Provide the (x, y) coordinate of the cell's center where the given text is located.  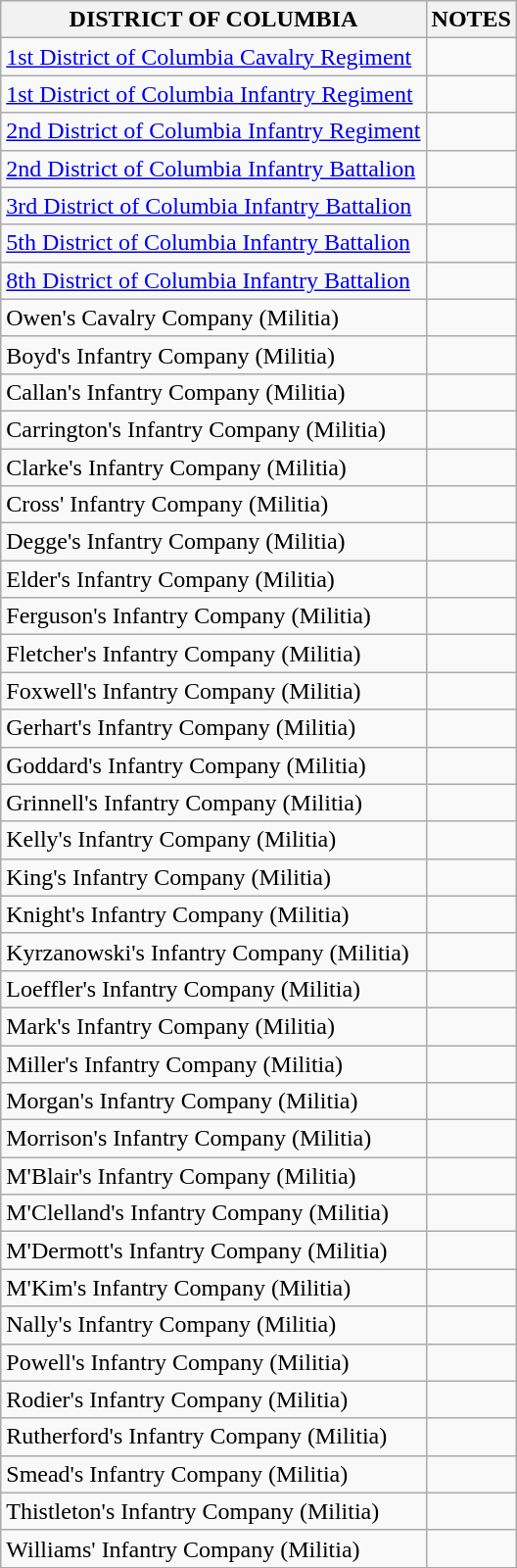
Goddard's Infantry Company (Militia) (213, 765)
M'Clelland's Infantry Company (Militia) (213, 1213)
Powell's Infantry Company (Militia) (213, 1362)
Loeffler's Infantry Company (Militia) (213, 989)
Rodier's Infantry Company (Militia) (213, 1399)
M'Kim's Infantry Company (Militia) (213, 1288)
Owen's Cavalry Company (Militia) (213, 318)
King's Infantry Company (Militia) (213, 877)
3rd District of Columbia Infantry Battalion (213, 206)
Callan's Infantry Company (Militia) (213, 392)
Carrington's Infantry Company (Militia) (213, 429)
Miller's Infantry Company (Militia) (213, 1063)
Boyd's Infantry Company (Militia) (213, 355)
Kyrzanowski's Infantry Company (Militia) (213, 952)
Clarke's Infantry Company (Militia) (213, 467)
M'Dermott's Infantry Company (Militia) (213, 1250)
Kelly's Infantry Company (Militia) (213, 840)
5th District of Columbia Infantry Battalion (213, 243)
1st District of Columbia Cavalry Regiment (213, 57)
M'Blair's Infantry Company (Militia) (213, 1176)
2nd District of Columbia Infantry Battalion (213, 169)
Grinnell's Infantry Company (Militia) (213, 803)
Morrison's Infantry Company (Militia) (213, 1139)
Mark's Infantry Company (Militia) (213, 1026)
8th District of Columbia Infantry Battalion (213, 280)
Foxwell's Infantry Company (Militia) (213, 691)
Thistleton's Infantry Company (Militia) (213, 1511)
Elder's Infantry Company (Militia) (213, 579)
Morgan's Infantry Company (Militia) (213, 1102)
Smead's Infantry Company (Militia) (213, 1474)
Cross' Infantry Company (Militia) (213, 505)
Degge's Infantry Company (Militia) (213, 542)
Gerhart's Infantry Company (Militia) (213, 728)
Williams' Infantry Company (Militia) (213, 1548)
1st District of Columbia Infantry Regiment (213, 94)
Fletcher's Infantry Company (Militia) (213, 654)
2nd District of Columbia Infantry Regiment (213, 131)
NOTES (471, 20)
Rutherford's Infantry Company (Militia) (213, 1437)
Nally's Infantry Company (Militia) (213, 1325)
DISTRICT OF COLUMBIA (213, 20)
Ferguson's Infantry Company (Militia) (213, 616)
Knight's Infantry Company (Militia) (213, 914)
